Return the (x, y) coordinate for the center point of the cell that contains the specified text.  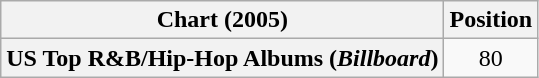
US Top R&B/Hip-Hop Albums (Billboard) (222, 58)
Chart (2005) (222, 20)
80 (491, 58)
Position (491, 20)
